Provide the (x, y) coordinate of the cell's center where the given text is located.  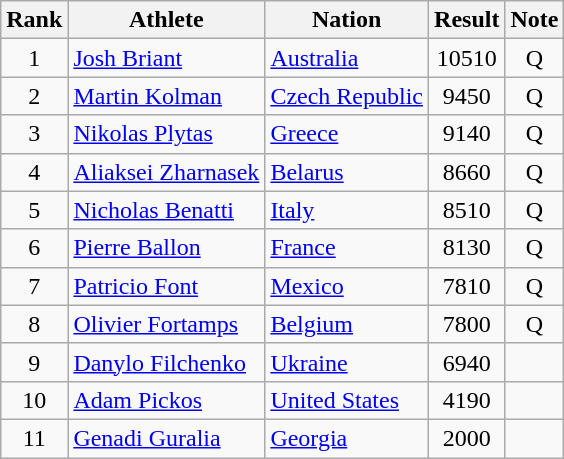
Georgia (347, 438)
Mexico (347, 286)
3 (34, 134)
Pierre Ballon (166, 248)
Nicholas Benatti (166, 210)
11 (34, 438)
Josh Briant (166, 58)
6 (34, 248)
9450 (467, 96)
4190 (467, 400)
Belgium (347, 324)
Australia (347, 58)
10510 (467, 58)
2 (34, 96)
Czech Republic (347, 96)
Italy (347, 210)
Patricio Font (166, 286)
Note (534, 20)
2000 (467, 438)
4 (34, 172)
Adam Pickos (166, 400)
5 (34, 210)
9140 (467, 134)
Nikolas Plytas (166, 134)
Athlete (166, 20)
Ukraine (347, 362)
6940 (467, 362)
Result (467, 20)
Martin Kolman (166, 96)
Rank (34, 20)
1 (34, 58)
Greece (347, 134)
Aliaksei Zharnasek (166, 172)
Olivier Fortamps (166, 324)
Genadi Guralia (166, 438)
9 (34, 362)
Belarus (347, 172)
7 (34, 286)
10 (34, 400)
8 (34, 324)
8510 (467, 210)
France (347, 248)
8130 (467, 248)
7800 (467, 324)
7810 (467, 286)
8660 (467, 172)
Nation (347, 20)
United States (347, 400)
Danylo Filchenko (166, 362)
